Locate the cell with the specified text and output its [x, y] center coordinate. 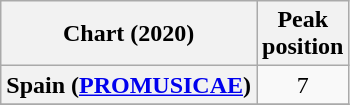
7 [303, 85]
Spain (PROMUSICAE) [129, 85]
Peakposition [303, 34]
Chart (2020) [129, 34]
